Identify which cell holds the provided text, then report its (x, y) central coordinate. 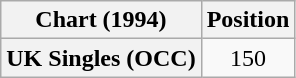
Chart (1994) (101, 20)
UK Singles (OCC) (101, 58)
Position (248, 20)
150 (248, 58)
